From the cell containing the given text, extract its center point as [X, Y] coordinate. 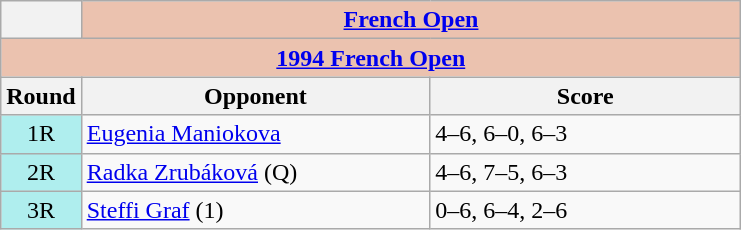
4–6, 7–5, 6–3 [586, 172]
1R [41, 134]
Eugenia Maniokova [256, 134]
French Open [411, 20]
Steffi Graf (1) [256, 210]
Opponent [256, 96]
2R [41, 172]
Radka Zrubáková (Q) [256, 172]
0–6, 6–4, 2–6 [586, 210]
1994 French Open [371, 58]
Round [41, 96]
4–6, 6–0, 6–3 [586, 134]
3R [41, 210]
Score [586, 96]
